Capture the cell that displays the provided text and extract its (X, Y) central coordinate. 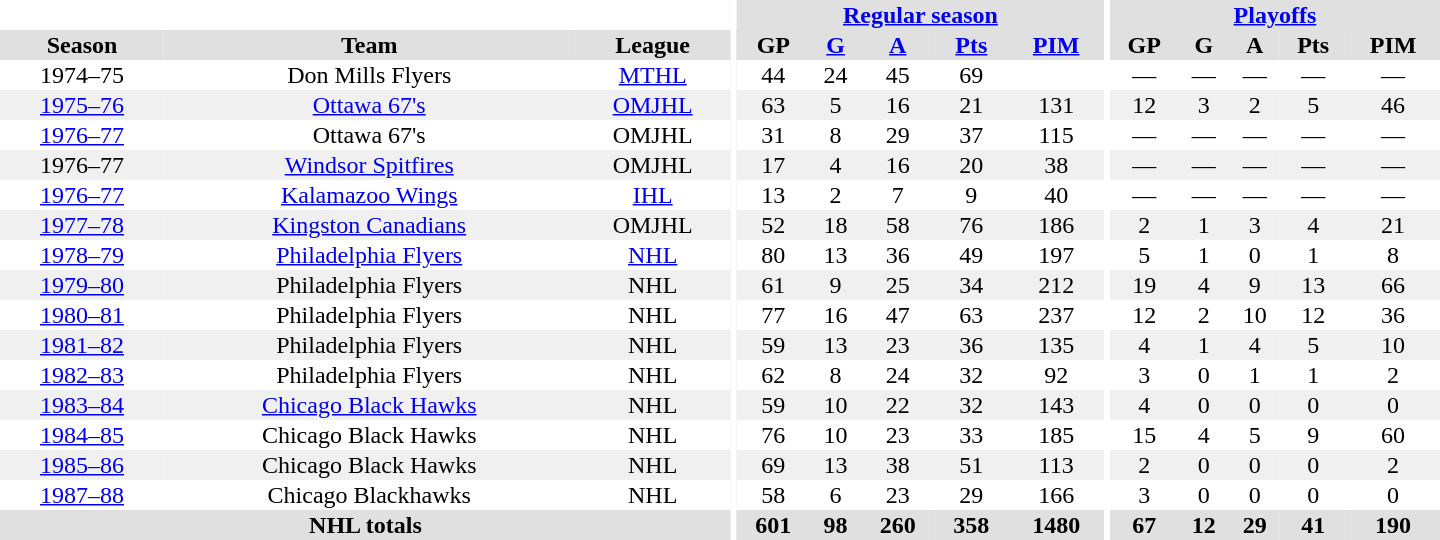
92 (1056, 375)
60 (1393, 435)
Chicago Blackhawks (369, 495)
1480 (1056, 525)
190 (1393, 525)
212 (1056, 285)
1980–81 (82, 315)
166 (1056, 495)
19 (1144, 285)
186 (1056, 225)
IHL (652, 195)
1979–80 (82, 285)
MTHL (652, 75)
1984–85 (82, 435)
25 (898, 285)
41 (1313, 525)
358 (972, 525)
18 (836, 225)
1978–79 (82, 255)
1982–83 (82, 375)
67 (1144, 525)
47 (898, 315)
40 (1056, 195)
1983–84 (82, 405)
Windsor Spitfires (369, 165)
131 (1056, 105)
Kalamazoo Wings (369, 195)
66 (1393, 285)
6 (836, 495)
Don Mills Flyers (369, 75)
17 (774, 165)
143 (1056, 405)
1981–82 (82, 345)
260 (898, 525)
62 (774, 375)
22 (898, 405)
League (652, 45)
Season (82, 45)
34 (972, 285)
98 (836, 525)
31 (774, 135)
77 (774, 315)
51 (972, 465)
61 (774, 285)
1974–75 (82, 75)
49 (972, 255)
Regular season (921, 15)
237 (1056, 315)
197 (1056, 255)
Playoffs (1275, 15)
7 (898, 195)
601 (774, 525)
15 (1144, 435)
1987–88 (82, 495)
185 (1056, 435)
1977–78 (82, 225)
1985–86 (82, 465)
20 (972, 165)
135 (1056, 345)
115 (1056, 135)
44 (774, 75)
113 (1056, 465)
37 (972, 135)
80 (774, 255)
52 (774, 225)
Team (369, 45)
33 (972, 435)
NHL totals (366, 525)
45 (898, 75)
1975–76 (82, 105)
46 (1393, 105)
Kingston Canadians (369, 225)
